Detect which cell encompasses the target text, then output its (X, Y) center coordinate. 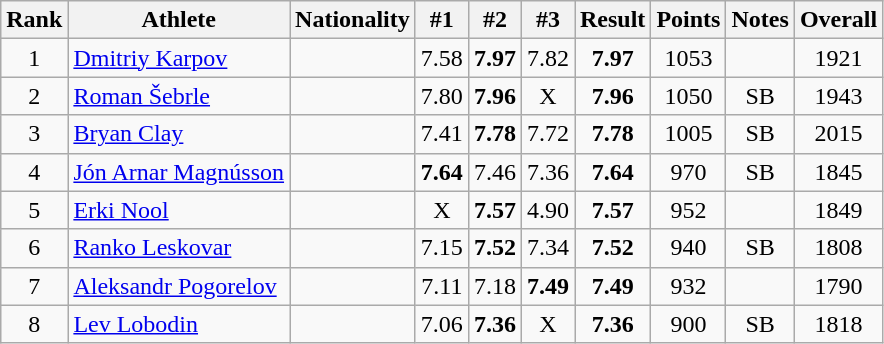
1818 (838, 324)
1921 (838, 58)
940 (688, 248)
952 (688, 210)
6 (34, 248)
7.34 (548, 248)
7.80 (442, 96)
2015 (838, 134)
Bryan Clay (179, 134)
Rank (34, 20)
7.15 (442, 248)
Athlete (179, 20)
Result (612, 20)
Points (688, 20)
Dmitriy Karpov (179, 58)
7.82 (548, 58)
3 (34, 134)
Ranko Leskovar (179, 248)
Lev Lobodin (179, 324)
1790 (838, 286)
1849 (838, 210)
970 (688, 172)
1845 (838, 172)
1808 (838, 248)
5 (34, 210)
8 (34, 324)
7 (34, 286)
1005 (688, 134)
4.90 (548, 210)
1050 (688, 96)
1053 (688, 58)
Jón Arnar Magnússon (179, 172)
7.58 (442, 58)
Erki Nool (179, 210)
7.18 (494, 286)
Aleksandr Pogorelov (179, 286)
2 (34, 96)
932 (688, 286)
Notes (760, 20)
1943 (838, 96)
Nationality (353, 20)
4 (34, 172)
7.46 (494, 172)
7.72 (548, 134)
#1 (442, 20)
#3 (548, 20)
1 (34, 58)
Overall (838, 20)
7.11 (442, 286)
7.06 (442, 324)
900 (688, 324)
Roman Šebrle (179, 96)
#2 (494, 20)
7.41 (442, 134)
